Find where the given text appears and provide that cell's center as (X, Y) coordinate. 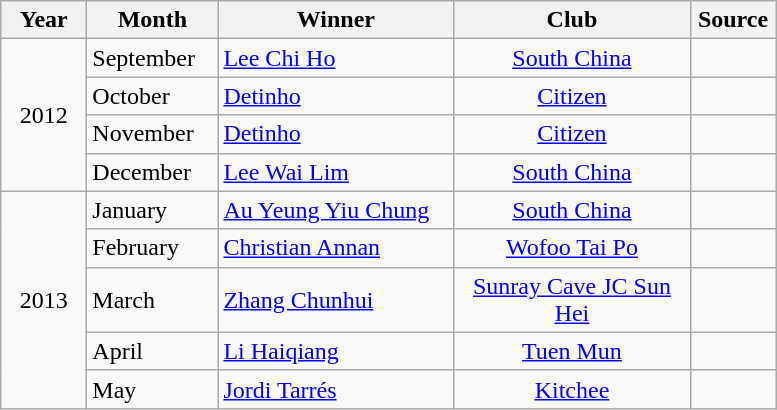
Lee Wai Lim (336, 172)
Winner (336, 20)
March (152, 300)
October (152, 96)
Jordi Tarrés (336, 389)
September (152, 58)
April (152, 351)
Month (152, 20)
Sunray Cave JC Sun Hei (572, 300)
2012 (44, 115)
Source (733, 20)
Club (572, 20)
Year (44, 20)
May (152, 389)
December (152, 172)
Li Haiqiang (336, 351)
February (152, 248)
January (152, 210)
Zhang Chunhui (336, 300)
2013 (44, 300)
Tuen Mun (572, 351)
Christian Annan (336, 248)
Kitchee (572, 389)
November (152, 134)
Lee Chi Ho (336, 58)
Wofoo Tai Po (572, 248)
Au Yeung Yiu Chung (336, 210)
